Return (x, y) of the center of cell containing provided text 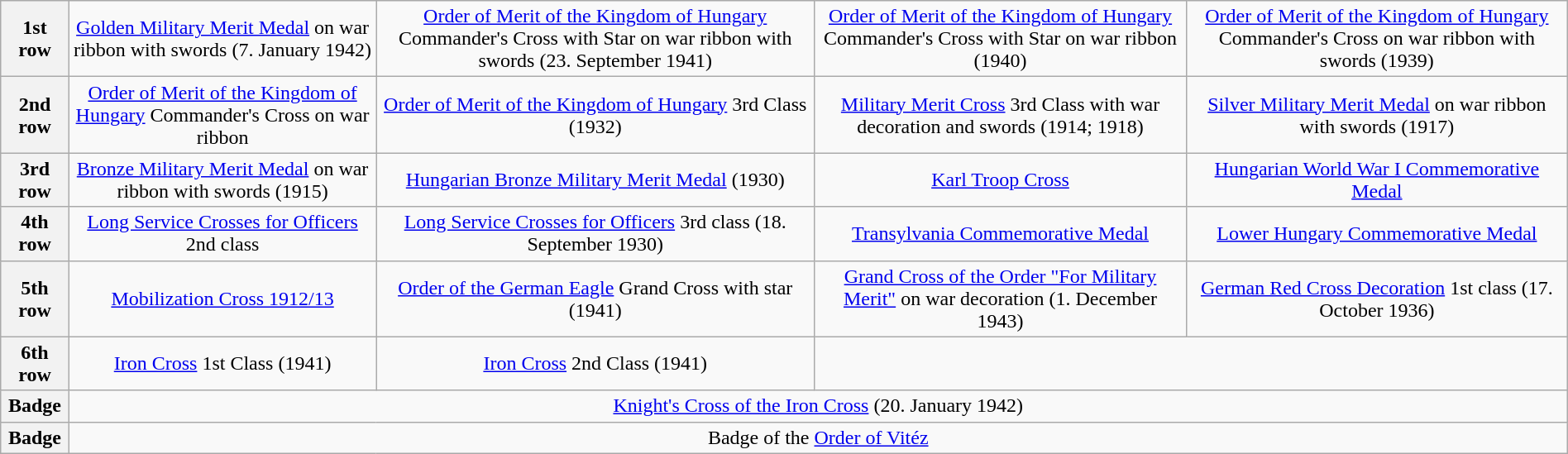
Golden Military Merit Medal on war ribbon with swords (7. January 1942) (222, 39)
Order of Merit of the Kingdom of Hungary Commander's Cross with Star on war ribbon with swords (23. September 1941) (595, 39)
5th row (35, 299)
Badge of the Order of Vitéz (818, 437)
Order of Merit of the Kingdom of Hungary Commander's Cross on war ribbon with swords (1939) (1376, 39)
Iron Cross 1st Class (1941) (222, 364)
Transylvania Commemorative Medal (1001, 233)
Order of Merit of the Kingdom of Hungary Commander's Cross on war ribbon (222, 115)
Hungarian Bronze Military Merit Medal (1930) (595, 180)
2nd row (35, 115)
3rd row (35, 180)
Iron Cross 2nd Class (1941) (595, 364)
Bronze Military Merit Medal on war ribbon with swords (1915) (222, 180)
1st row (35, 39)
4th row (35, 233)
Military Merit Cross 3rd Class with war decoration and swords (1914; 1918) (1001, 115)
Hungarian World War I Commemorative Medal (1376, 180)
Order of Merit of the Kingdom of Hungary 3rd Class (1932) (595, 115)
Long Service Crosses for Officers 2nd class (222, 233)
Order of the German Eagle Grand Cross with star (1941) (595, 299)
Long Service Crosses for Officers 3rd class (18. September 1930) (595, 233)
Silver Military Merit Medal on war ribbon with swords (1917) (1376, 115)
Lower Hungary Commemorative Medal (1376, 233)
Order of Merit of the Kingdom of Hungary Commander's Cross with Star on war ribbon (1940) (1001, 39)
German Red Cross Decoration 1st class (17. October 1936) (1376, 299)
Mobilization Cross 1912/13 (222, 299)
Knight's Cross of the Iron Cross (20. January 1942) (818, 406)
Karl Troop Cross (1001, 180)
6th row (35, 364)
Grand Cross of the Order "For Military Merit" on war decoration (1. December 1943) (1001, 299)
